From the cell containing the given text, extract its center point as [X, Y] coordinate. 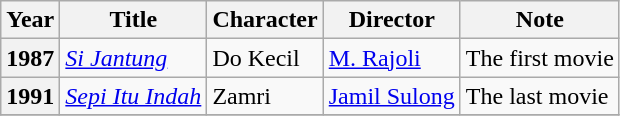
Si Jantung [134, 58]
1987 [30, 58]
The first movie [540, 58]
Title [134, 20]
Character [265, 20]
M. Rajoli [392, 58]
Sepi Itu Indah [134, 96]
1991 [30, 96]
Zamri [265, 96]
Note [540, 20]
The last movie [540, 96]
Jamil Sulong [392, 96]
Do Kecil [265, 58]
Year [30, 20]
Director [392, 20]
